Pinpoint the cell where the given text exists, returning its [x, y] midpoint coordinate. 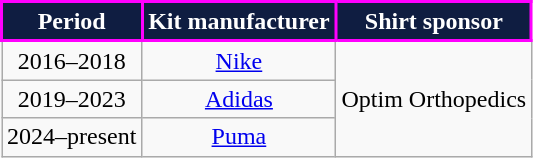
2019–2023 [72, 99]
Optim Orthopedics [434, 98]
2024–present [72, 137]
Shirt sponsor [434, 22]
Adidas [239, 99]
Kit manufacturer [239, 22]
Puma [239, 137]
Nike [239, 60]
Period [72, 22]
2016–2018 [72, 60]
